Provide the (x, y) coordinate of the cell's center where the given text is located.  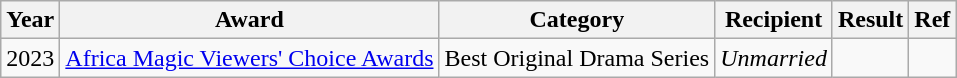
Result (870, 20)
Year (30, 20)
Africa Magic Viewers' Choice Awards (250, 58)
Best Original Drama Series (577, 58)
Category (577, 20)
2023 (30, 58)
Ref (932, 20)
Award (250, 20)
Unmarried (774, 58)
Recipient (774, 20)
